For the text-containing cell, return its midpoint in (X, Y) coordinate format. 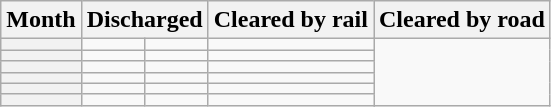
Cleared by road (462, 20)
Discharged (144, 20)
Cleared by rail (290, 20)
Month (41, 20)
